Identify which cell holds the provided text, then report its (X, Y) central coordinate. 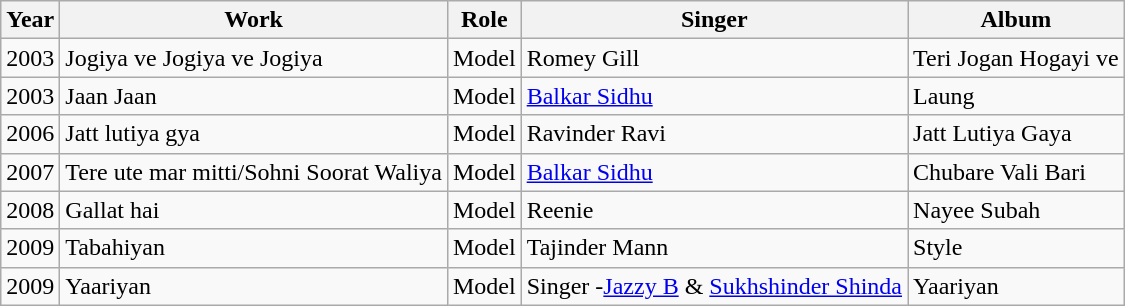
2007 (30, 172)
Album (1016, 20)
Reenie (714, 210)
2008 (30, 210)
Work (254, 20)
Role (484, 20)
Gallat hai (254, 210)
Year (30, 20)
2006 (30, 134)
Laung (1016, 96)
Chubare Vali Bari (1016, 172)
Ravinder Ravi (714, 134)
Teri Jogan Hogayi ve (1016, 58)
Jaan Jaan (254, 96)
Romey Gill (714, 58)
Tere ute mar mitti/Sohni Soorat Waliya (254, 172)
Singer -Jazzy B & Sukhshinder Shinda (714, 286)
Tabahiyan (254, 248)
Jogiya ve Jogiya ve Jogiya (254, 58)
Singer (714, 20)
Jatt Lutiya Gaya (1016, 134)
Style (1016, 248)
Tajinder Mann (714, 248)
Nayee Subah (1016, 210)
Jatt lutiya gya (254, 134)
